Capture the cell that displays the provided text and extract its [X, Y] central coordinate. 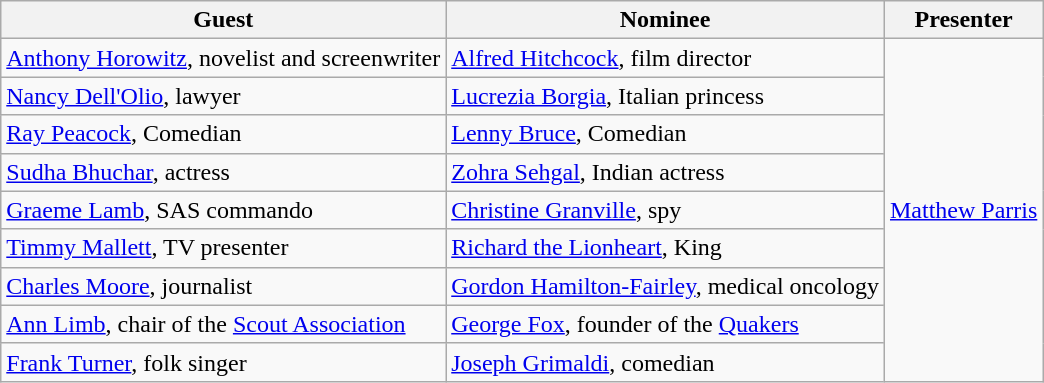
Alfred Hitchcock, film director [666, 58]
Sudha Bhuchar, actress [224, 172]
Nancy Dell'Olio, lawyer [224, 96]
Graeme Lamb, SAS commando [224, 210]
Lenny Bruce, Comedian [666, 134]
Anthony Horowitz, novelist and screenwriter [224, 58]
Ray Peacock, Comedian [224, 134]
Nominee [666, 20]
Ann Limb, chair of the Scout Association [224, 324]
Richard the Lionheart, King [666, 248]
Joseph Grimaldi, comedian [666, 362]
Guest [224, 20]
Lucrezia Borgia, Italian princess [666, 96]
George Fox, founder of the Quakers [666, 324]
Matthew Parris [963, 210]
Presenter [963, 20]
Zohra Sehgal, Indian actress [666, 172]
Frank Turner, folk singer [224, 362]
Charles Moore, journalist [224, 286]
Timmy Mallett, TV presenter [224, 248]
Christine Granville, spy [666, 210]
Gordon Hamilton-Fairley, medical oncology [666, 286]
